Scan for the cell matching the given text and deliver its [X, Y] coordinate at center. 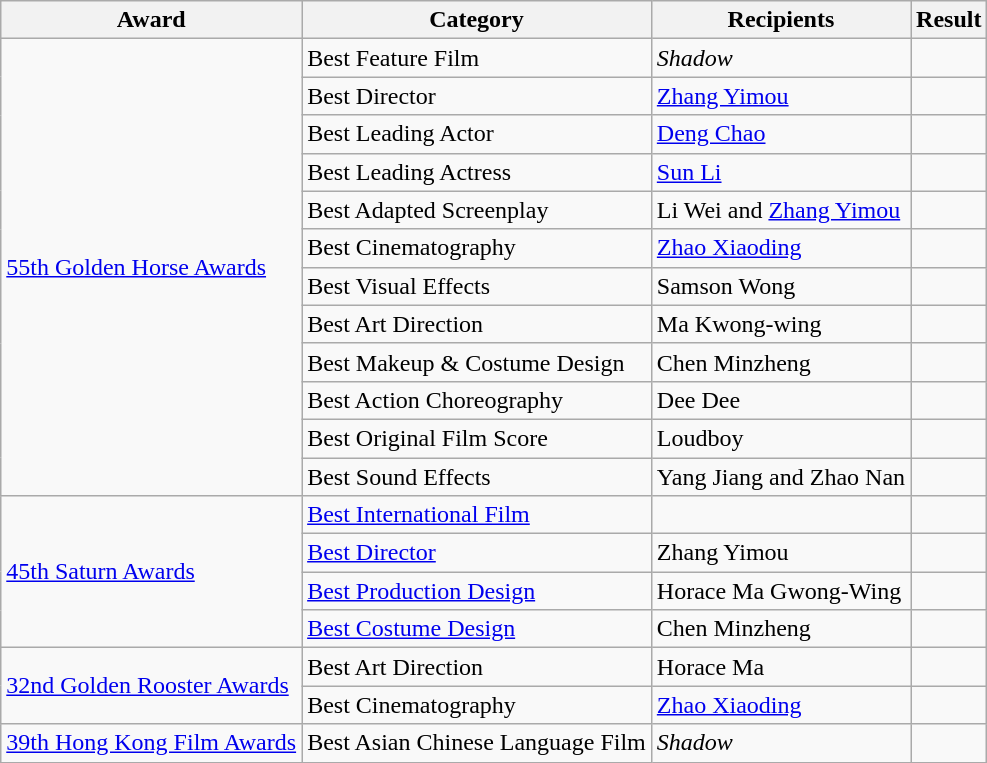
Deng Chao [780, 134]
Horace Ma Gwong-Wing [780, 591]
Best Production Design [477, 591]
Category [477, 20]
Best Makeup & Costume Design [477, 362]
45th Saturn Awards [152, 572]
Award [152, 20]
Best Action Choreography [477, 400]
39th Hong Kong Film Awards [152, 743]
Best Leading Actor [477, 134]
Best International Film [477, 515]
Horace Ma [780, 667]
Best Sound Effects [477, 477]
Best Costume Design [477, 629]
Yang Jiang and Zhao Nan [780, 477]
Result [949, 20]
Dee Dee [780, 400]
Samson Wong [780, 286]
Li Wei and Zhang Yimou [780, 210]
Sun Li [780, 172]
Recipients [780, 20]
Loudboy [780, 438]
Best Original Film Score [477, 438]
32nd Golden Rooster Awards [152, 686]
Best Asian Chinese Language Film [477, 743]
Best Adapted Screenplay [477, 210]
Best Leading Actress [477, 172]
Ma Kwong-wing [780, 324]
Best Visual Effects [477, 286]
Best Feature Film [477, 58]
55th Golden Horse Awards [152, 268]
